Return [X, Y] of the center of cell containing provided text 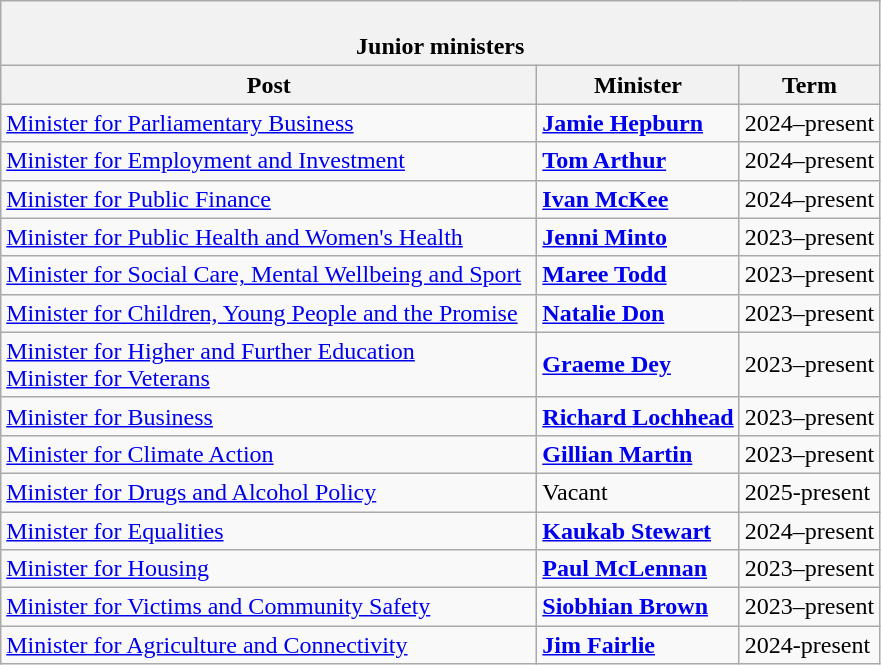
Minister for Equalities [269, 531]
Minister for Victims and Community Safety [269, 607]
Minister [638, 85]
Vacant [638, 492]
Junior ministers [440, 34]
Graeme Dey [638, 364]
Minister for Public Health and Women's Health [269, 237]
Siobhian Brown [638, 607]
Minister for Higher and Further EducationMinister for Veterans [269, 364]
Post [269, 85]
Minister for Employment and Investment [269, 161]
Tom Arthur [638, 161]
Minister for Housing [269, 569]
Minister for Agriculture and Connectivity [269, 645]
2025-present [809, 492]
Gillian Martin [638, 454]
Minister for Children, Young People and the Promise [269, 313]
Richard Lochhead [638, 416]
Maree Todd [638, 275]
Paul McLennan [638, 569]
Jenni Minto [638, 237]
Natalie Don [638, 313]
Jim Fairlie [638, 645]
Minister for Social Care, Mental Wellbeing and Sport [269, 275]
Jamie Hepburn [638, 123]
Term [809, 85]
Minister for Drugs and Alcohol Policy [269, 492]
Minister for Public Finance [269, 199]
Ivan McKee [638, 199]
Minister for Business [269, 416]
Minister for Climate Action [269, 454]
Kaukab Stewart [638, 531]
2024-present [809, 645]
Minister for Parliamentary Business [269, 123]
